Locate the cell with the specified text and output its (x, y) center coordinate. 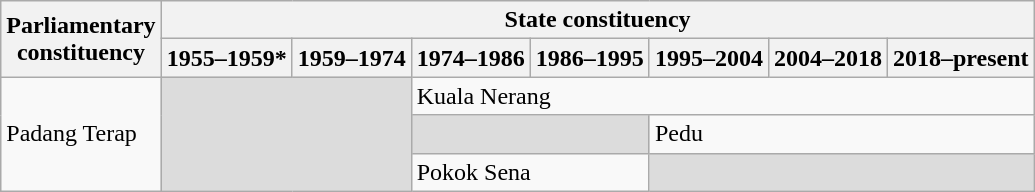
State constituency (598, 20)
1959–1974 (352, 58)
1995–2004 (708, 58)
1986–1995 (590, 58)
2004–2018 (828, 58)
Padang Terap (81, 134)
Pokok Sena (530, 172)
1955–1959* (226, 58)
1974–1986 (470, 58)
Pedu (842, 134)
Kuala Nerang (722, 96)
Parliamentaryconstituency (81, 39)
2018–present (960, 58)
